Return the (x, y) coordinate for the center point of the cell that contains the specified text.  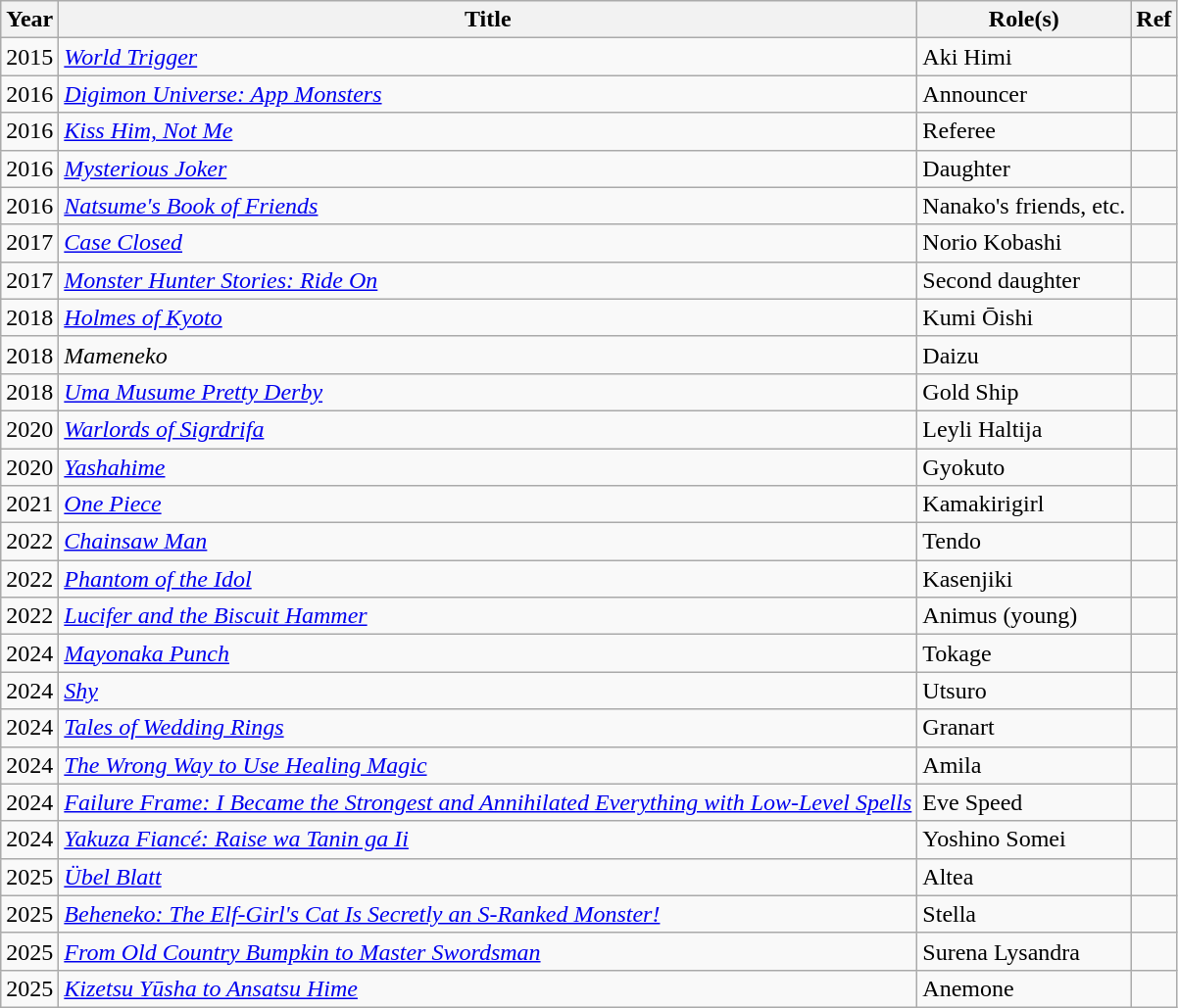
Daughter (1024, 168)
Failure Frame: I Became the Strongest and Annihilated Everything with Low-Level Spells (488, 802)
Year (29, 20)
Mayonaka Punch (488, 653)
Kiss Him, Not Me (488, 131)
Tokage (1024, 653)
Übel Blatt (488, 877)
Gold Ship (1024, 392)
Phantom of the Idol (488, 579)
Kumi Ōishi (1024, 317)
Stella (1024, 914)
One Piece (488, 504)
Amila (1024, 765)
Leyli Haltija (1024, 429)
Yoshino Somei (1024, 840)
Referee (1024, 131)
Utsuro (1024, 691)
Animus (young) (1024, 616)
The Wrong Way to Use Healing Magic (488, 765)
Mysterious Joker (488, 168)
Uma Musume Pretty Derby (488, 392)
Beheneko: The Elf-Girl's Cat Is Secretly an S-Ranked Monster! (488, 914)
Yakuza Fiancé: Raise wa Tanin ga Ii (488, 840)
Second daughter (1024, 280)
World Trigger (488, 57)
2015 (29, 57)
Holmes of Kyoto (488, 317)
Gyokuto (1024, 467)
Tales of Wedding Rings (488, 728)
2021 (29, 504)
Altea (1024, 877)
Lucifer and the Biscuit Hammer (488, 616)
Kasenjiki (1024, 579)
Eve Speed (1024, 802)
Monster Hunter Stories: Ride On (488, 280)
From Old Country Bumpkin to Master Swordsman (488, 951)
Title (488, 20)
Mameneko (488, 355)
Shy (488, 691)
Granart (1024, 728)
Anemone (1024, 988)
Tendo (1024, 542)
Role(s) (1024, 20)
Warlords of Sigrdrifa (488, 429)
Kamakirigirl (1024, 504)
Kizetsu Yūsha to Ansatsu Hime (488, 988)
Chainsaw Man (488, 542)
Ref (1154, 20)
Yashahime (488, 467)
Daizu (1024, 355)
Norio Kobashi (1024, 243)
Aki Himi (1024, 57)
Natsume's Book of Friends (488, 206)
Digimon Universe: App Monsters (488, 94)
Announcer (1024, 94)
Nanako's friends, etc. (1024, 206)
Case Closed (488, 243)
Surena Lysandra (1024, 951)
